Capture the cell that displays the provided text and extract its [X, Y] central coordinate. 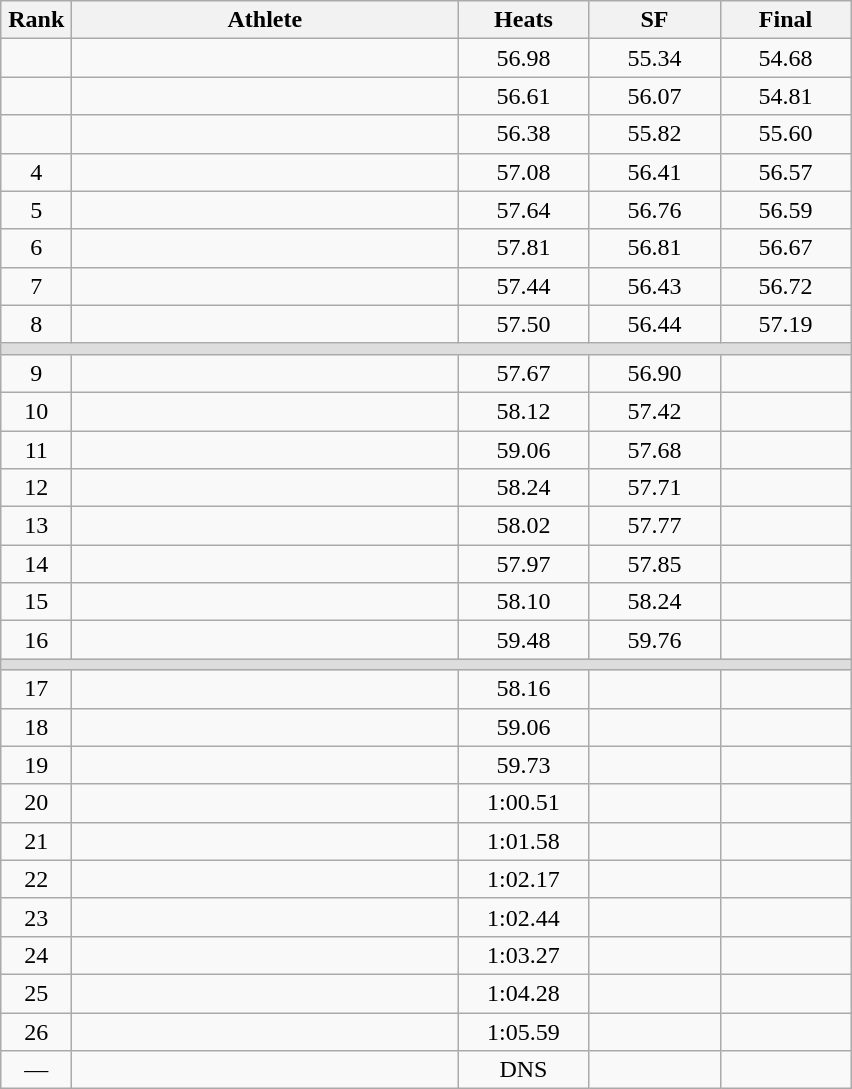
14 [36, 564]
13 [36, 526]
1:02.44 [524, 917]
59.76 [654, 640]
1:03.27 [524, 955]
9 [36, 373]
23 [36, 917]
19 [36, 765]
Heats [524, 20]
56.67 [786, 248]
Athlete [265, 20]
56.44 [654, 324]
DNS [524, 1070]
55.60 [786, 134]
8 [36, 324]
56.38 [524, 134]
59.48 [524, 640]
57.19 [786, 324]
57.77 [654, 526]
57.97 [524, 564]
54.68 [786, 58]
56.59 [786, 210]
56.76 [654, 210]
Final [786, 20]
56.57 [786, 172]
22 [36, 879]
26 [36, 1031]
20 [36, 803]
55.82 [654, 134]
24 [36, 955]
56.72 [786, 286]
7 [36, 286]
57.67 [524, 373]
1:02.17 [524, 879]
58.02 [524, 526]
57.71 [654, 488]
21 [36, 841]
4 [36, 172]
1:00.51 [524, 803]
55.34 [654, 58]
56.61 [524, 96]
11 [36, 449]
56.43 [654, 286]
1:04.28 [524, 993]
5 [36, 210]
57.68 [654, 449]
1:05.59 [524, 1031]
25 [36, 993]
12 [36, 488]
57.42 [654, 411]
57.85 [654, 564]
57.08 [524, 172]
6 [36, 248]
17 [36, 689]
58.16 [524, 689]
Rank [36, 20]
58.12 [524, 411]
16 [36, 640]
15 [36, 602]
57.81 [524, 248]
10 [36, 411]
— [36, 1070]
SF [654, 20]
56.07 [654, 96]
59.73 [524, 765]
56.41 [654, 172]
57.50 [524, 324]
1:01.58 [524, 841]
56.90 [654, 373]
56.98 [524, 58]
57.64 [524, 210]
54.81 [786, 96]
58.10 [524, 602]
57.44 [524, 286]
56.81 [654, 248]
18 [36, 727]
